Locate the cell with the specified text and output its (X, Y) center coordinate. 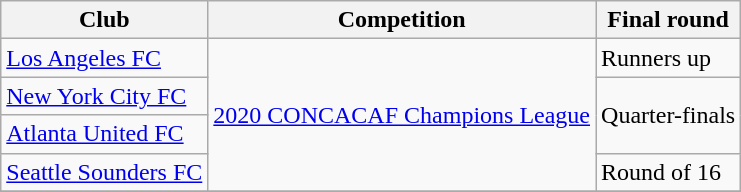
Seattle Sounders FC (104, 172)
2020 CONCACAF Champions League (402, 115)
Round of 16 (668, 172)
Final round (668, 20)
New York City FC (104, 96)
Club (104, 20)
Quarter-finals (668, 115)
Los Angeles FC (104, 58)
Runners up (668, 58)
Competition (402, 20)
Atlanta United FC (104, 134)
